Return the [x, y] coordinate for the center point of the cell that contains the specified text.  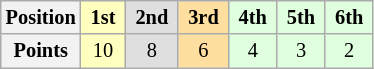
3rd [203, 17]
10 [104, 51]
3 [301, 51]
4th [253, 17]
5th [301, 17]
1st [104, 17]
2nd [152, 17]
4 [253, 51]
8 [152, 51]
6 [203, 51]
Points [41, 51]
6th [349, 17]
2 [349, 51]
Position [41, 17]
